Return (X, Y) of the center of cell containing provided text 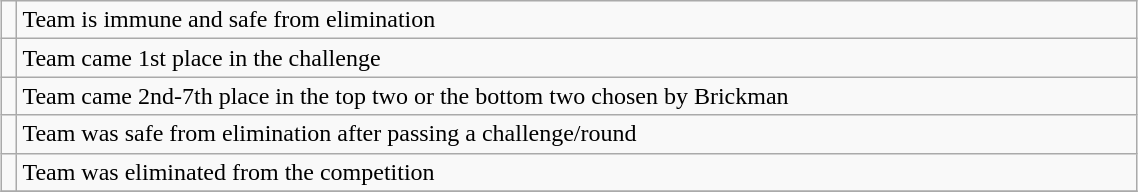
Team is immune and safe from elimination (577, 20)
Team came 2nd-7th place in the top two or the bottom two chosen by Brickman (577, 96)
Team came 1st place in the challenge (577, 58)
Team was eliminated from the competition (577, 172)
Team was safe from elimination after passing a challenge/round (577, 134)
